Scan for the cell matching the given text and deliver its (X, Y) coordinate at center. 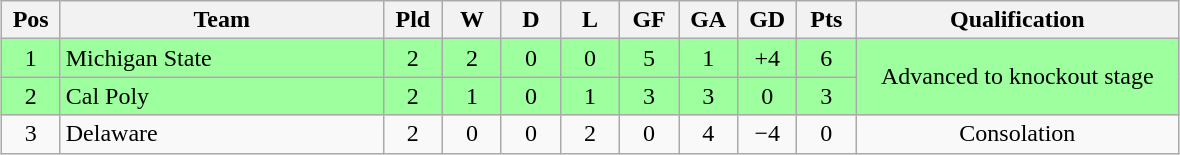
Cal Poly (222, 96)
5 (650, 58)
Team (222, 20)
6 (826, 58)
Pos (30, 20)
D (530, 20)
4 (708, 134)
+4 (768, 58)
L (590, 20)
Michigan State (222, 58)
GA (708, 20)
Consolation (1018, 134)
Delaware (222, 134)
Advanced to knockout stage (1018, 77)
Qualification (1018, 20)
GD (768, 20)
Pld (412, 20)
GF (650, 20)
W (472, 20)
Pts (826, 20)
−4 (768, 134)
